Scan for the cell matching the given text and deliver its (x, y) coordinate at center. 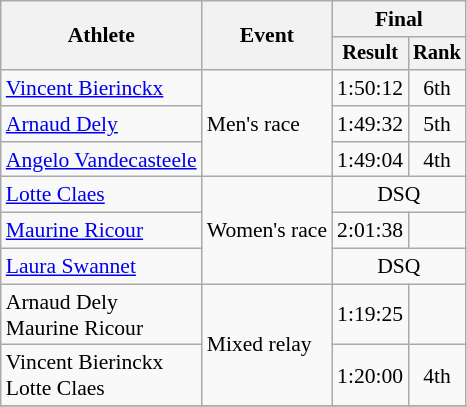
1:50:12 (370, 88)
Mixed relay (267, 345)
Arnaud DelyMaurine Ricour (102, 314)
Men's race (267, 124)
2:01:38 (370, 231)
1:49:32 (370, 124)
1:19:25 (370, 314)
1:49:04 (370, 160)
Lotte Claes (102, 195)
Angelo Vandecasteele (102, 160)
Vincent BierinckxLotte Claes (102, 376)
Result (370, 54)
6th (437, 88)
5th (437, 124)
Laura Swannet (102, 267)
Final (399, 19)
Arnaud Dely (102, 124)
Vincent Bierinckx (102, 88)
Women's race (267, 230)
Maurine Ricour (102, 231)
Athlete (102, 36)
Rank (437, 54)
Event (267, 36)
1:20:00 (370, 376)
